From the cell containing the given text, extract its center point as (x, y) coordinate. 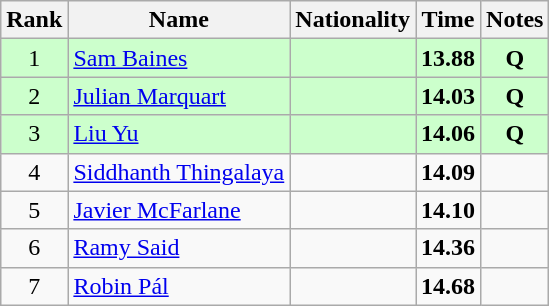
Julian Marquart (179, 96)
3 (34, 134)
5 (34, 210)
Robin Pál (179, 286)
14.36 (448, 248)
Liu Yu (179, 134)
7 (34, 286)
Nationality (353, 20)
4 (34, 172)
13.88 (448, 58)
Time (448, 20)
6 (34, 248)
Siddhanth Thingalaya (179, 172)
Name (179, 20)
Ramy Said (179, 248)
Rank (34, 20)
14.10 (448, 210)
2 (34, 96)
Javier McFarlane (179, 210)
14.68 (448, 286)
14.03 (448, 96)
Sam Baines (179, 58)
14.09 (448, 172)
1 (34, 58)
Notes (515, 20)
14.06 (448, 134)
